Locate the cell with the specified text and output its (x, y) center coordinate. 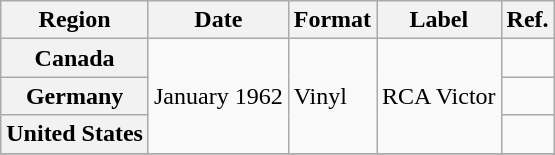
Label (440, 20)
Format (332, 20)
United States (75, 134)
Canada (75, 58)
Ref. (528, 20)
Germany (75, 96)
Region (75, 20)
Date (218, 20)
Vinyl (332, 96)
RCA Victor (440, 96)
January 1962 (218, 96)
